Extract the (X, Y) coordinate from the center of the cell holding the provided text.  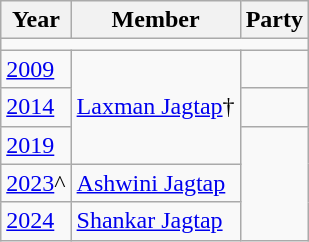
Year (36, 20)
2014 (36, 107)
2024 (36, 221)
2019 (36, 145)
Shankar Jagtap (156, 221)
Member (156, 20)
2009 (36, 69)
Party (274, 20)
Ashwini Jagtap (156, 183)
2023^ (36, 183)
Laxman Jagtap† (156, 107)
